Pinpoint the cell where the given text exists, returning its [X, Y] midpoint coordinate. 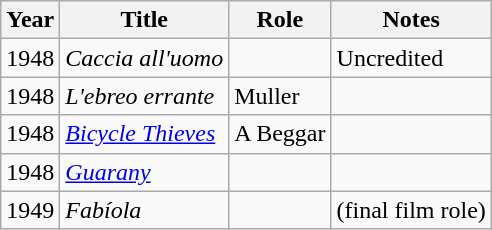
Uncredited [411, 58]
Fabíola [144, 210]
(final film role) [411, 210]
Notes [411, 20]
Role [280, 20]
Guarany [144, 172]
1949 [30, 210]
Title [144, 20]
L'ebreo errante [144, 96]
Bicycle Thieves [144, 134]
Caccia all'uomo [144, 58]
Muller [280, 96]
A Beggar [280, 134]
Year [30, 20]
